Identify which cell holds the provided text, then report its [X, Y] central coordinate. 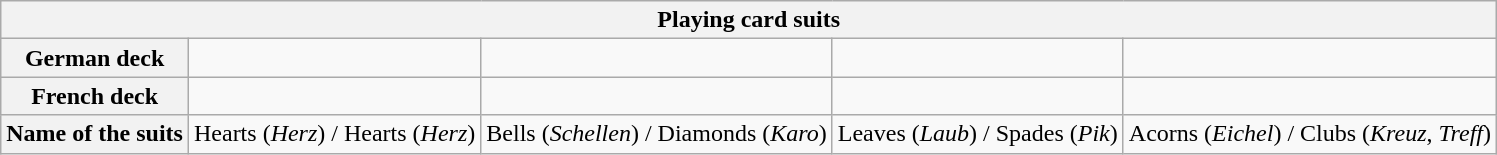
Acorns (Eichel) / Clubs (Kreuz, Treff) [1310, 134]
Hearts (Herz) / Hearts (Herz) [334, 134]
Bells (Schellen) / Diamonds (Karo) [656, 134]
French deck [95, 96]
German deck [95, 58]
Playing card suits [749, 20]
Leaves (Laub) / Spades (Pik) [978, 134]
Name of the suits [95, 134]
